Output the [X, Y] coordinate of the center of the cell containing the given text.  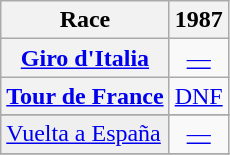
1987 [198, 20]
DNF [198, 96]
Tour de France [85, 96]
Giro d'Italia [85, 58]
Race [85, 20]
Vuelta a España [85, 134]
